Search for the cell housing the specified text and yield its [X, Y] center coordinate. 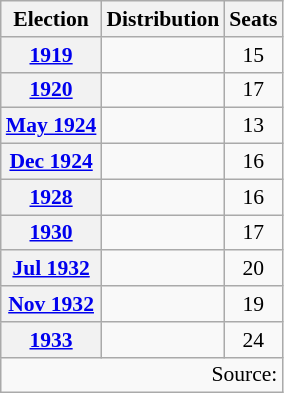
19 [253, 304]
Source: [142, 375]
Seats [253, 19]
24 [253, 340]
Election [52, 19]
1919 [52, 55]
1928 [52, 197]
1933 [52, 340]
Dec 1924 [52, 162]
15 [253, 55]
Nov 1932 [52, 304]
13 [253, 126]
Distribution [162, 19]
1920 [52, 90]
20 [253, 269]
1930 [52, 233]
May 1924 [52, 126]
Jul 1932 [52, 269]
